Capture the cell that displays the provided text and extract its [X, Y] central coordinate. 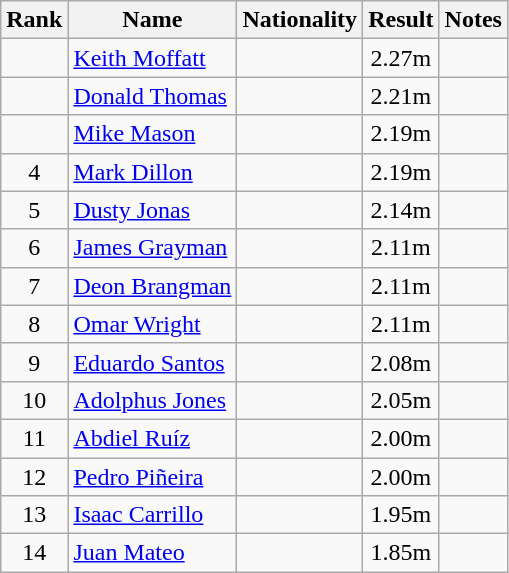
Nationality [300, 20]
2.27m [401, 58]
Mark Dillon [152, 172]
10 [34, 400]
James Grayman [152, 248]
2.08m [401, 362]
2.05m [401, 400]
Keith Moffatt [152, 58]
Abdiel Ruíz [152, 438]
8 [34, 324]
11 [34, 438]
14 [34, 553]
Mike Mason [152, 134]
Pedro Piñeira [152, 477]
Juan Mateo [152, 553]
Deon Brangman [152, 286]
1.95m [401, 515]
Rank [34, 20]
Dusty Jonas [152, 210]
Result [401, 20]
13 [34, 515]
1.85m [401, 553]
Isaac Carrillo [152, 515]
Omar Wright [152, 324]
Adolphus Jones [152, 400]
Donald Thomas [152, 96]
4 [34, 172]
9 [34, 362]
Eduardo Santos [152, 362]
5 [34, 210]
2.21m [401, 96]
Name [152, 20]
6 [34, 248]
12 [34, 477]
7 [34, 286]
Notes [473, 20]
2.14m [401, 210]
